Detect which cell encompasses the target text, then output its [X, Y] center coordinate. 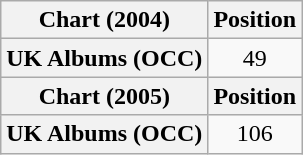
Chart (2005) [104, 96]
49 [255, 58]
106 [255, 134]
Chart (2004) [104, 20]
